Return the (x, y) coordinate for the center point of the cell that contains the specified text.  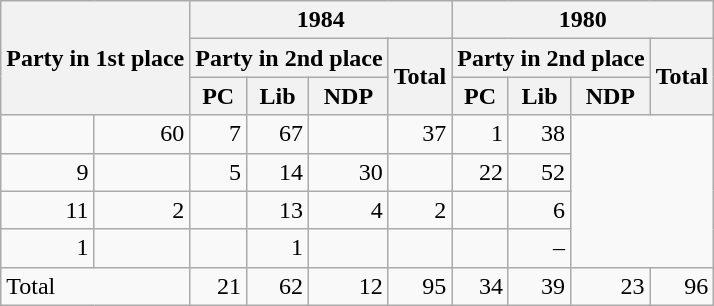
60 (142, 134)
14 (278, 172)
Party in 1st place (96, 58)
95 (420, 286)
21 (218, 286)
12 (349, 286)
37 (420, 134)
9 (48, 172)
13 (278, 210)
39 (539, 286)
6 (539, 210)
1984 (321, 20)
1980 (583, 20)
34 (480, 286)
38 (539, 134)
22 (480, 172)
5 (218, 172)
4 (349, 210)
62 (278, 286)
67 (278, 134)
52 (539, 172)
7 (218, 134)
96 (682, 286)
11 (48, 210)
23 (611, 286)
– (539, 248)
30 (349, 172)
